Find where the given text appears and provide that cell's center as (x, y) coordinate. 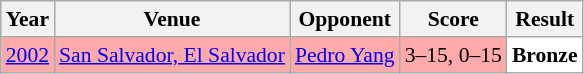
Pedro Yang (345, 55)
Opponent (345, 19)
Year (28, 19)
Result (545, 19)
San Salvador, El Salvador (172, 55)
Venue (172, 19)
Bronze (545, 55)
Score (454, 19)
3–15, 0–15 (454, 55)
2002 (28, 55)
